Identify which cell holds the provided text, then report its [X, Y] central coordinate. 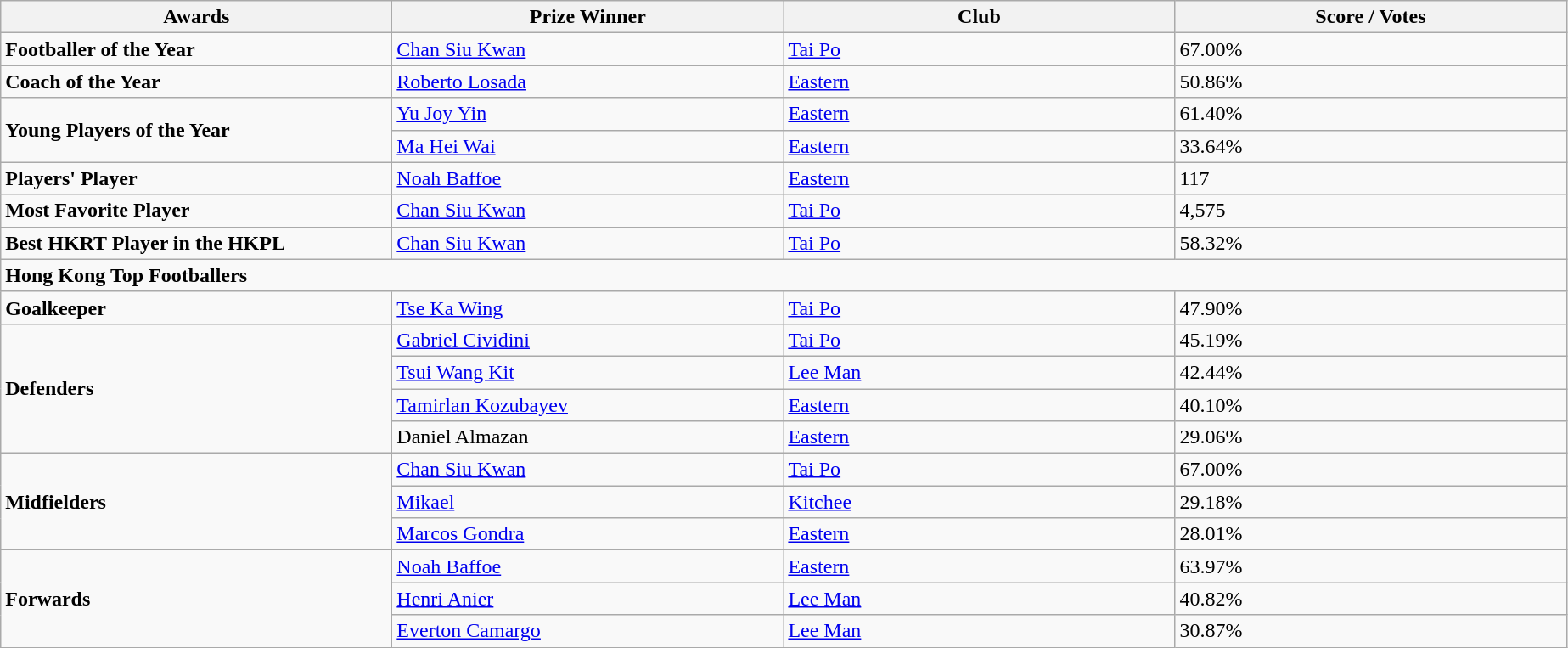
Club [980, 17]
Yu Joy Yin [587, 114]
4,575 [1370, 211]
Best HKRT Player in the HKPL [197, 243]
47.90% [1370, 307]
Tamirlan Kozubayev [587, 405]
29.06% [1370, 437]
Daniel Almazan [587, 437]
Young Players of the Year [197, 130]
Marcos Gondra [587, 534]
Henri Anier [587, 599]
58.32% [1370, 243]
50.86% [1370, 82]
63.97% [1370, 566]
Midfielders [197, 502]
40.82% [1370, 599]
Ma Hei Wai [587, 146]
Players' Player [197, 178]
Goalkeeper [197, 307]
Tsui Wang Kit [587, 372]
Mikael [587, 502]
Prize Winner [587, 17]
Coach of the Year [197, 82]
29.18% [1370, 502]
117 [1370, 178]
Score / Votes [1370, 17]
45.19% [1370, 340]
Gabriel Cividini [587, 340]
Roberto Losada [587, 82]
Hong Kong Top Footballers [784, 275]
Defenders [197, 388]
28.01% [1370, 534]
Tse Ka Wing [587, 307]
30.87% [1370, 631]
Awards [197, 17]
33.64% [1370, 146]
40.10% [1370, 405]
Kitchee [980, 502]
42.44% [1370, 372]
Forwards [197, 599]
Footballer of the Year [197, 49]
Most Favorite Player [197, 211]
61.40% [1370, 114]
Everton Camargo [587, 631]
